From the cell containing the given text, extract its center point as (x, y) coordinate. 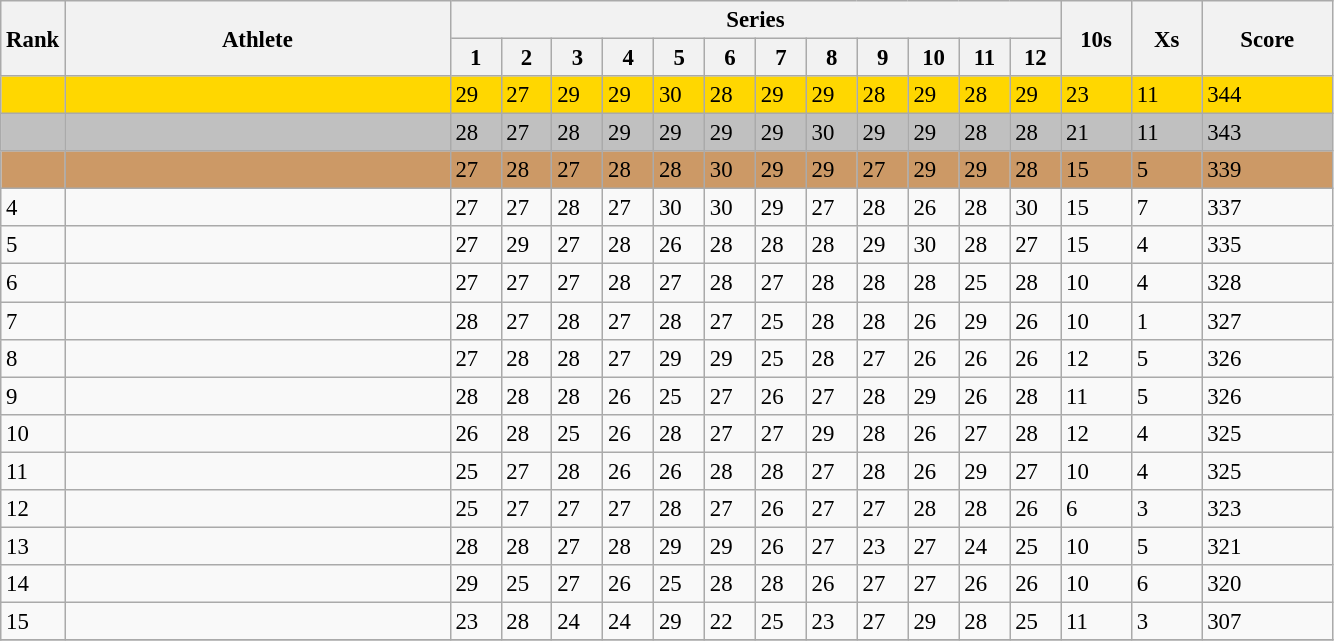
320 (1268, 584)
22 (730, 621)
2 (526, 58)
307 (1268, 621)
Xs (1166, 38)
328 (1268, 283)
21 (1096, 133)
13 (33, 546)
Score (1268, 38)
10s (1096, 38)
327 (1268, 321)
335 (1268, 245)
339 (1268, 170)
14 (33, 584)
344 (1268, 95)
323 (1268, 509)
Athlete (258, 38)
321 (1268, 546)
337 (1268, 208)
Rank (33, 38)
343 (1268, 133)
Series (756, 20)
